For the text-containing cell, return its midpoint in (x, y) coordinate format. 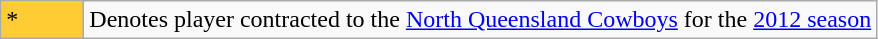
Denotes player contracted to the North Queensland Cowboys for the 2012 season (480, 20)
* (42, 20)
